Provide the (x, y) coordinate of the cell's center where the given text is located.  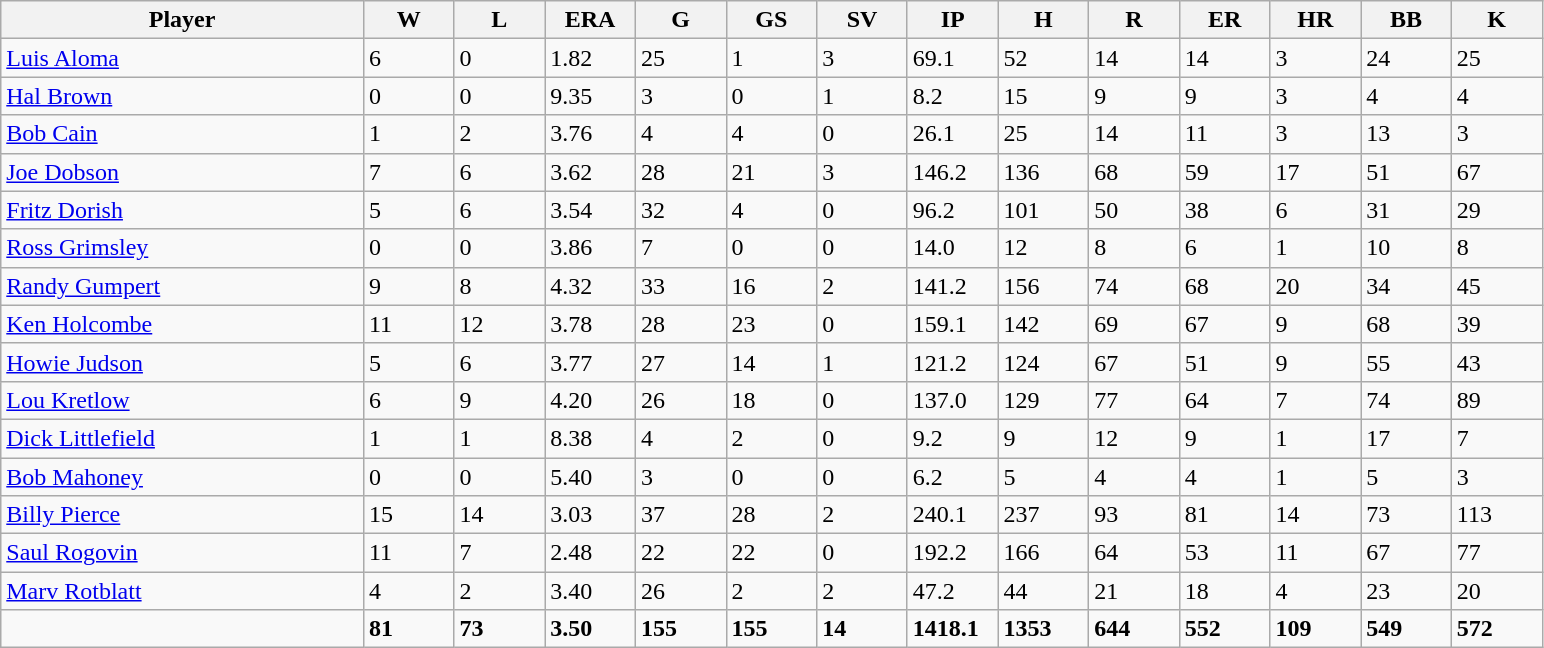
3.03 (590, 515)
146.2 (952, 172)
Billy Pierce (182, 515)
Luis Aloma (182, 58)
3.40 (590, 591)
156 (1044, 286)
47.2 (952, 591)
32 (680, 210)
W (408, 20)
53 (1224, 553)
549 (1406, 629)
129 (1044, 400)
Dick Littlefield (182, 438)
ER (1224, 20)
3.78 (590, 324)
5.40 (590, 477)
14.0 (952, 248)
L (500, 20)
Ross Grimsley (182, 248)
572 (1496, 629)
2.48 (590, 553)
8.38 (590, 438)
159.1 (952, 324)
44 (1044, 591)
50 (1134, 210)
4.20 (590, 400)
142 (1044, 324)
96.2 (952, 210)
Randy Gumpert (182, 286)
Ken Holcombe (182, 324)
38 (1224, 210)
55 (1406, 362)
121.2 (952, 362)
3.54 (590, 210)
31 (1406, 210)
69 (1134, 324)
26.1 (952, 134)
45 (1496, 286)
8.2 (952, 96)
Bob Cain (182, 134)
9.35 (590, 96)
644 (1134, 629)
93 (1134, 515)
39 (1496, 324)
Saul Rogovin (182, 553)
137.0 (952, 400)
HR (1316, 20)
10 (1406, 248)
3.77 (590, 362)
124 (1044, 362)
237 (1044, 515)
34 (1406, 286)
H (1044, 20)
G (680, 20)
ERA (590, 20)
IP (952, 20)
4.32 (590, 286)
Fritz Dorish (182, 210)
552 (1224, 629)
9.2 (952, 438)
BB (1406, 20)
3.86 (590, 248)
Howie Judson (182, 362)
Lou Kretlow (182, 400)
240.1 (952, 515)
Player (182, 20)
136 (1044, 172)
166 (1044, 553)
R (1134, 20)
52 (1044, 58)
3.50 (590, 629)
16 (772, 286)
Marv Rotblatt (182, 591)
SV (862, 20)
37 (680, 515)
Hal Brown (182, 96)
113 (1496, 515)
3.76 (590, 134)
1353 (1044, 629)
101 (1044, 210)
69.1 (952, 58)
1.82 (590, 58)
59 (1224, 172)
3.62 (590, 172)
K (1496, 20)
1418.1 (952, 629)
33 (680, 286)
29 (1496, 210)
89 (1496, 400)
Joe Dobson (182, 172)
13 (1406, 134)
192.2 (952, 553)
43 (1496, 362)
109 (1316, 629)
Bob Mahoney (182, 477)
24 (1406, 58)
GS (772, 20)
6.2 (952, 477)
27 (680, 362)
141.2 (952, 286)
